Identify which cell holds the provided text, then report its (x, y) central coordinate. 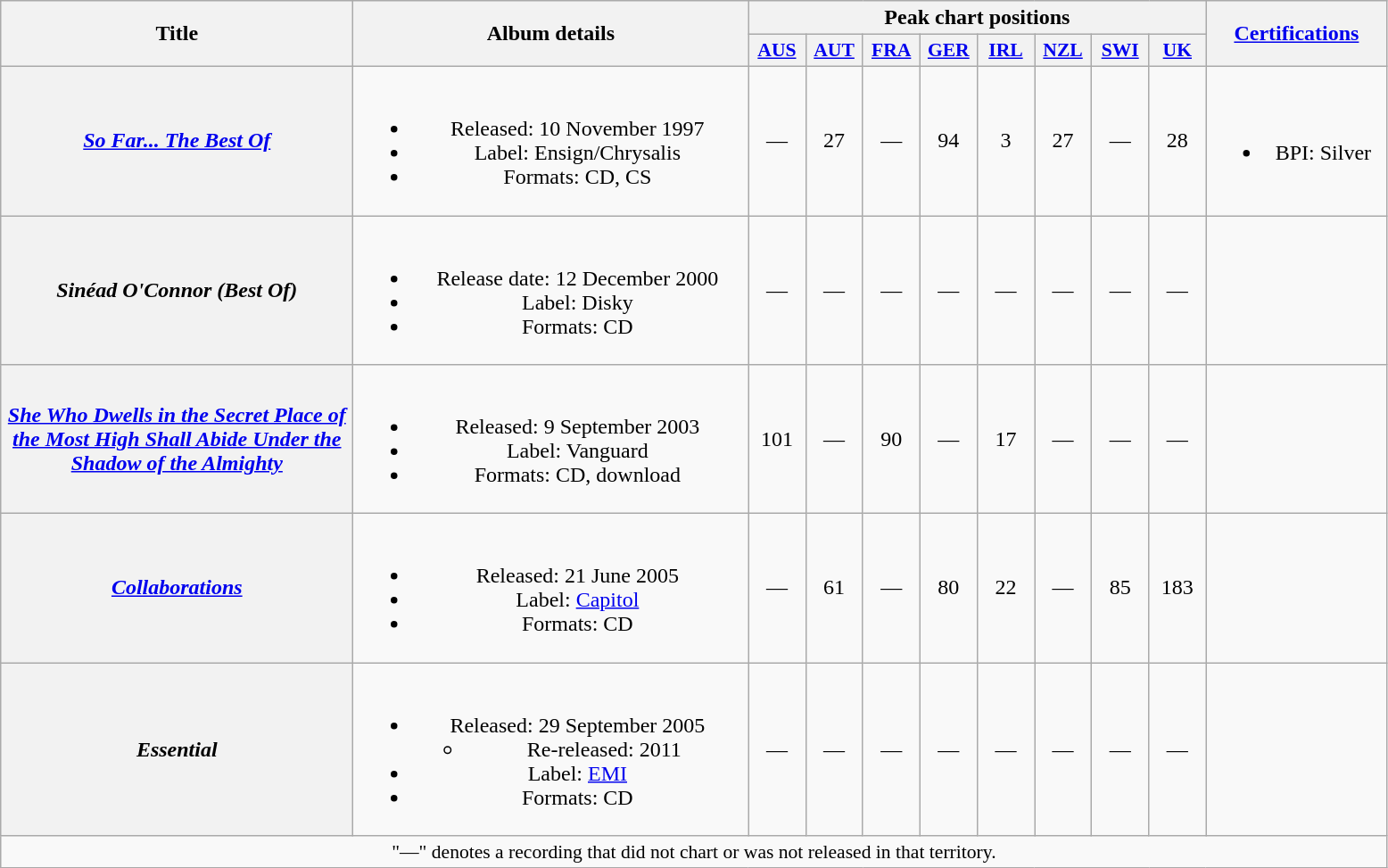
AUT (834, 51)
94 (948, 141)
Sinéad O'Connor (Best Of) (177, 291)
"—" denotes a recording that did not chart or was not released in that territory. (694, 852)
Released: 29 September 2005Re-released: 2011Label: EMIFormats: CD (551, 749)
Certifications (1297, 34)
UK (1177, 51)
28 (1177, 141)
Released: 21 June 2005Label: CapitolFormats: CD (551, 589)
Essential (177, 749)
85 (1120, 589)
Peak chart positions (978, 18)
101 (777, 439)
BPI: Silver (1297, 141)
Title (177, 34)
Collaborations (177, 589)
183 (1177, 589)
80 (948, 589)
22 (1005, 589)
SWI (1120, 51)
So Far... The Best Of (177, 141)
Released: 10 November 1997Label: Ensign/ChrysalisFormats: CD, CS (551, 141)
IRL (1005, 51)
Album details (551, 34)
FRA (891, 51)
She Who Dwells in the Secret Place of the Most High Shall Abide Under the Shadow of the Almighty (177, 439)
Released: 9 September 2003Label: VanguardFormats: CD, download (551, 439)
NZL (1063, 51)
17 (1005, 439)
Release date: 12 December 2000Label: DiskyFormats: CD (551, 291)
90 (891, 439)
61 (834, 589)
3 (1005, 141)
GER (948, 51)
AUS (777, 51)
